Identify which cell holds the provided text, then report its [X, Y] central coordinate. 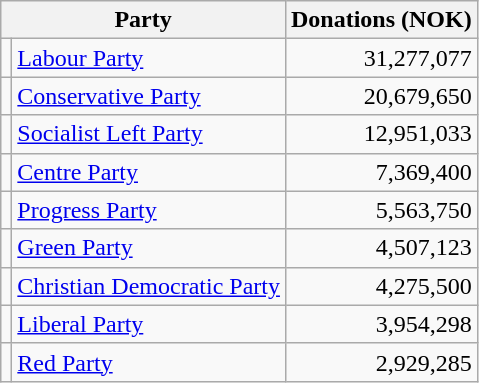
Progress Party [149, 210]
Conservative Party [149, 96]
12,951,033 [381, 134]
Labour Party [149, 58]
Green Party [149, 248]
Liberal Party [149, 324]
7,369,400 [381, 172]
Christian Democratic Party [149, 286]
Party [144, 20]
2,929,285 [381, 362]
4,275,500 [381, 286]
Socialist Left Party [149, 134]
Donations (NOK) [381, 20]
3,954,298 [381, 324]
20,679,650 [381, 96]
Red Party [149, 362]
4,507,123 [381, 248]
31,277,077 [381, 58]
5,563,750 [381, 210]
Centre Party [149, 172]
